Capture the cell that displays the provided text and extract its (X, Y) central coordinate. 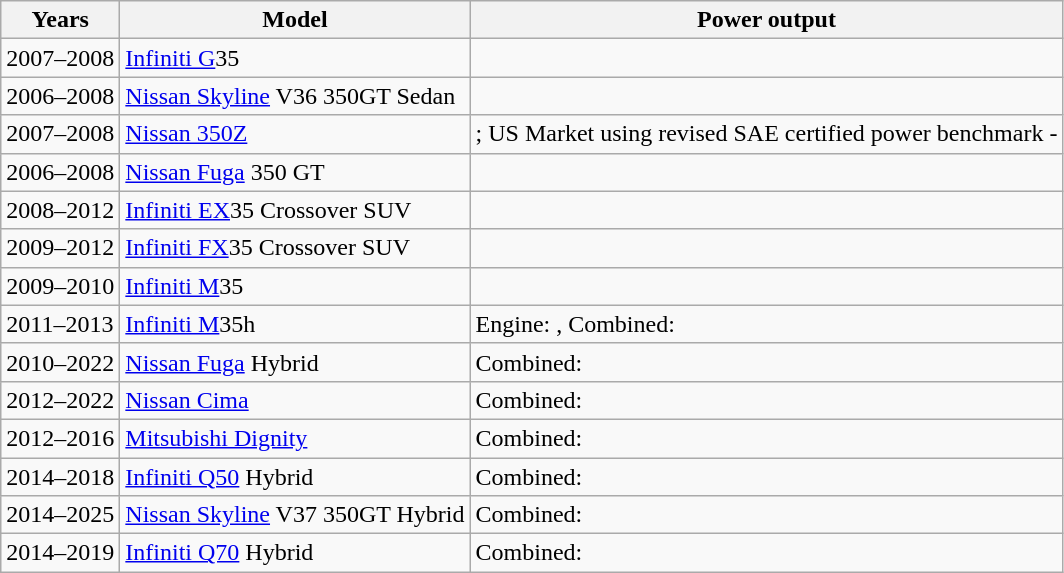
2012–2016 (60, 438)
Infiniti M35h (295, 324)
Mitsubishi Dignity (295, 438)
; US Market using revised SAE certified power benchmark - (766, 134)
Infiniti M35 (295, 286)
Power output (766, 20)
2014–2018 (60, 477)
2011–2013 (60, 324)
2008–2012 (60, 210)
Infiniti Q50 Hybrid (295, 477)
Nissan Fuga Hybrid (295, 362)
Infiniti Q70 Hybrid (295, 553)
Nissan 350Z (295, 134)
Nissan Skyline V36 350GT Sedan (295, 96)
Model (295, 20)
Infiniti FX35 Crossover SUV (295, 248)
Nissan Cima (295, 400)
Engine: , Combined: (766, 324)
2010–2022 (60, 362)
Nissan Skyline V37 350GT Hybrid (295, 515)
Infiniti G35 (295, 58)
2009–2012 (60, 248)
Years (60, 20)
2014–2019 (60, 553)
Nissan Fuga 350 GT (295, 172)
Infiniti EX35 Crossover SUV (295, 210)
2012–2022 (60, 400)
2009–2010 (60, 286)
2014–2025 (60, 515)
